Return the [X, Y] coordinate for the center point of the cell that contains the specified text.  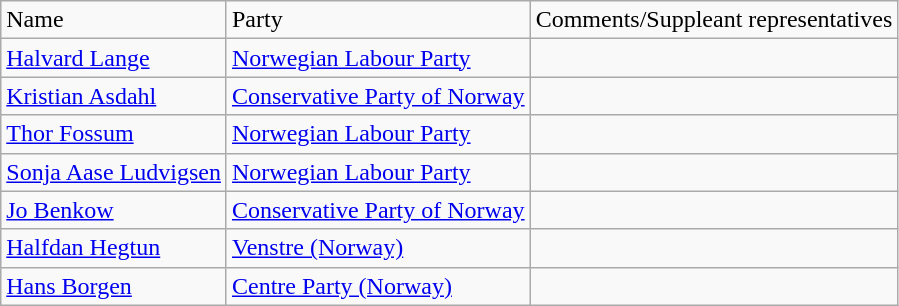
Venstre (Norway) [378, 248]
Jo Benkow [114, 210]
Halvard Lange [114, 58]
Hans Borgen [114, 286]
Halfdan Hegtun [114, 248]
Kristian Asdahl [114, 96]
Party [378, 20]
Thor Fossum [114, 134]
Comments/Suppleant representatives [714, 20]
Name [114, 20]
Sonja Aase Ludvigsen [114, 172]
Centre Party (Norway) [378, 286]
